Scan for the cell matching the given text and deliver its (X, Y) coordinate at center. 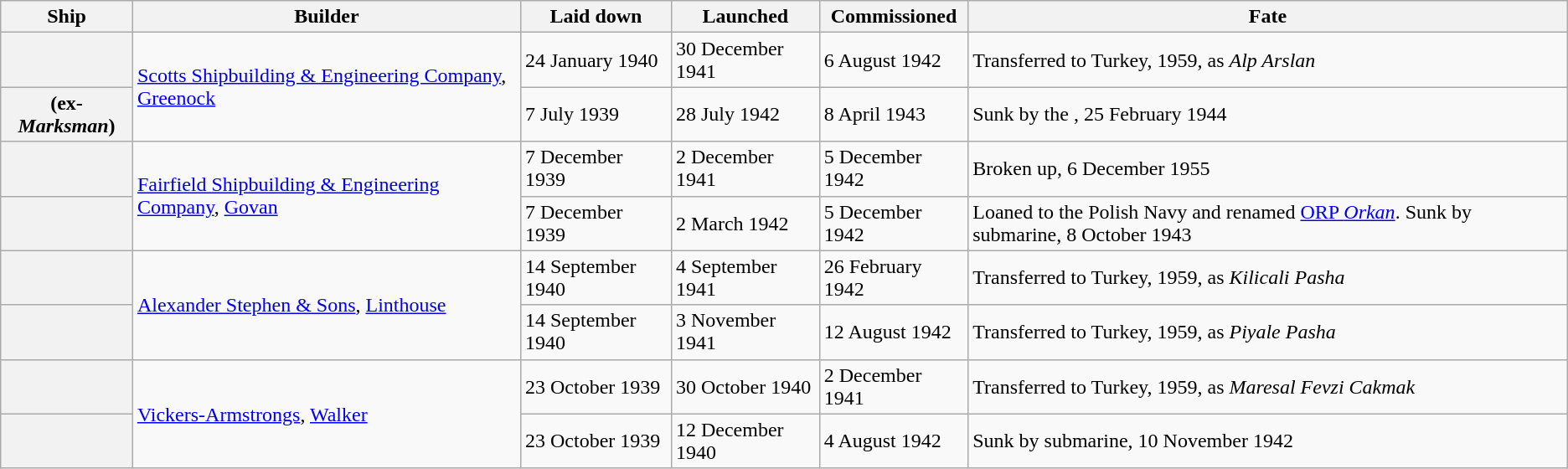
Transferred to Turkey, 1959, as Piyale Pasha (1268, 332)
Transferred to Turkey, 1959, as Maresal Fevzi Cakmak (1268, 387)
30 December 1941 (745, 60)
3 November 1941 (745, 332)
6 August 1942 (893, 60)
Transferred to Turkey, 1959, as Kilicali Pasha (1268, 278)
26 February 1942 (893, 278)
12 December 1940 (745, 441)
Sunk by submarine, 10 November 1942 (1268, 441)
7 July 1939 (596, 114)
Launched (745, 17)
Sunk by the , 25 February 1944 (1268, 114)
24 January 1940 (596, 60)
Commissioned (893, 17)
Fate (1268, 17)
Alexander Stephen & Sons, Linthouse (327, 305)
4 August 1942 (893, 441)
8 April 1943 (893, 114)
12 August 1942 (893, 332)
Loaned to the Polish Navy and renamed ORP Orkan. Sunk by submarine, 8 October 1943 (1268, 223)
(ex-Marksman) (67, 114)
Broken up, 6 December 1955 (1268, 169)
Builder (327, 17)
4 September 1941 (745, 278)
Laid down (596, 17)
Ship (67, 17)
Transferred to Turkey, 1959, as Alp Arslan (1268, 60)
Scotts Shipbuilding & Engineering Company, Greenock (327, 87)
Vickers-Armstrongs, Walker (327, 414)
28 July 1942 (745, 114)
Fairfield Shipbuilding & Engineering Company, Govan (327, 196)
2 March 1942 (745, 223)
30 October 1940 (745, 387)
